Identify which cell holds the provided text, then report its [x, y] central coordinate. 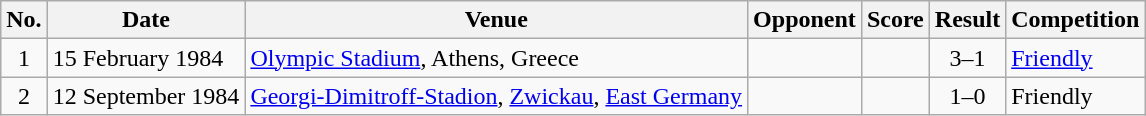
Date [146, 20]
15 February 1984 [146, 58]
12 September 1984 [146, 96]
Venue [496, 20]
3–1 [967, 58]
No. [24, 20]
Score [895, 20]
1–0 [967, 96]
Opponent [805, 20]
Olympic Stadium, Athens, Greece [496, 58]
Result [967, 20]
1 [24, 58]
Georgi-Dimitroff-Stadion, Zwickau, East Germany [496, 96]
Competition [1076, 20]
2 [24, 96]
